Provide the (x, y) coordinate of the cell's center where the given text is located.  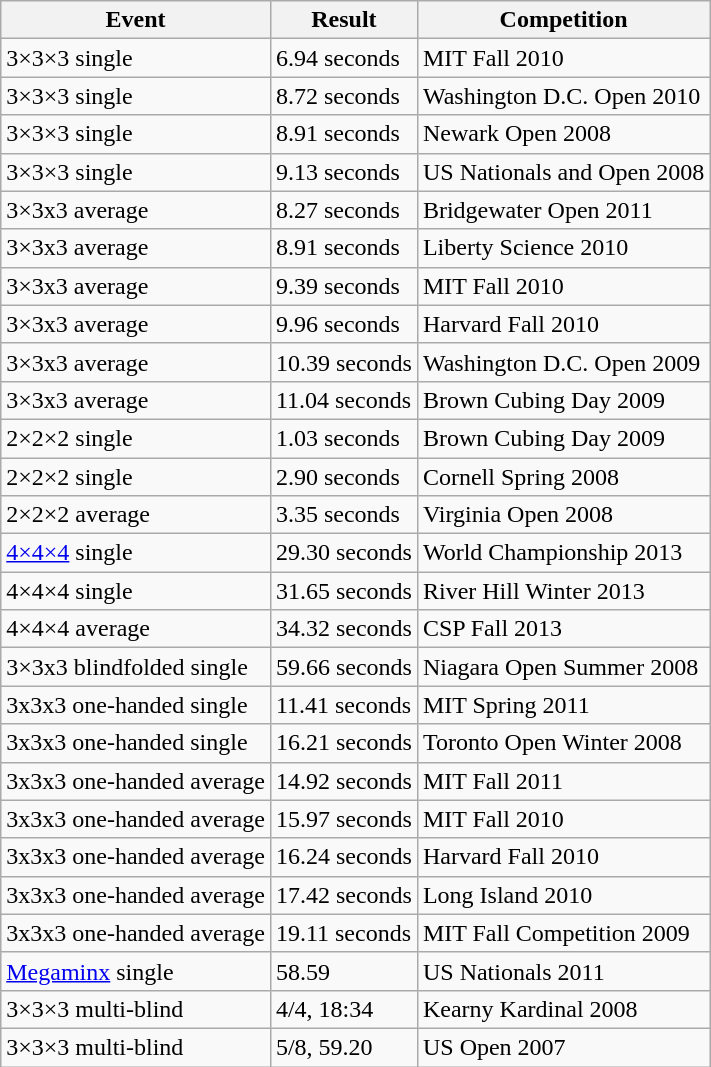
Virginia Open 2008 (563, 515)
9.13 seconds (344, 172)
Toronto Open Winter 2008 (563, 743)
3.35 seconds (344, 515)
Niagara Open Summer 2008 (563, 667)
16.24 seconds (344, 857)
5/8, 59.20 (344, 1047)
Newark Open 2008 (563, 134)
US Open 2007 (563, 1047)
2×2×2 average (136, 515)
31.65 seconds (344, 591)
Cornell Spring 2008 (563, 477)
59.66 seconds (344, 667)
MIT Fall Competition 2009 (563, 933)
Washington D.C. Open 2009 (563, 362)
15.97 seconds (344, 819)
9.96 seconds (344, 324)
6.94 seconds (344, 58)
14.92 seconds (344, 781)
9.39 seconds (344, 286)
MIT Spring 2011 (563, 705)
4×4×4 average (136, 629)
11.41 seconds (344, 705)
29.30 seconds (344, 553)
4/4, 18:34 (344, 1009)
Washington D.C. Open 2010 (563, 96)
8.27 seconds (344, 210)
10.39 seconds (344, 362)
1.03 seconds (344, 438)
Result (344, 20)
Liberty Science 2010 (563, 248)
Event (136, 20)
11.04 seconds (344, 400)
Kearny Kardinal 2008 (563, 1009)
58.59 (344, 971)
World Championship 2013 (563, 553)
US Nationals and Open 2008 (563, 172)
17.42 seconds (344, 895)
Megaminx single (136, 971)
Bridgewater Open 2011 (563, 210)
MIT Fall 2011 (563, 781)
CSP Fall 2013 (563, 629)
19.11 seconds (344, 933)
River Hill Winter 2013 (563, 591)
3×3x3 blindfolded single (136, 667)
16.21 seconds (344, 743)
Long Island 2010 (563, 895)
US Nationals 2011 (563, 971)
8.72 seconds (344, 96)
Competition (563, 20)
2.90 seconds (344, 477)
34.32 seconds (344, 629)
